Capture the cell that displays the provided text and extract its [X, Y] central coordinate. 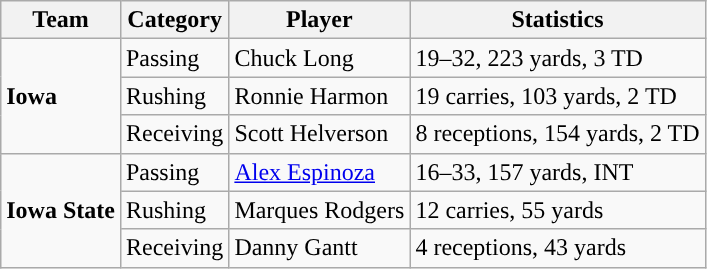
Marques Rodgers [320, 210]
Danny Gantt [320, 248]
Chuck Long [320, 58]
Player [320, 20]
19 carries, 103 yards, 2 TD [558, 96]
16–33, 157 yards, INT [558, 172]
Alex Espinoza [320, 172]
Team [61, 20]
Scott Helverson [320, 134]
4 receptions, 43 yards [558, 248]
Statistics [558, 20]
Ronnie Harmon [320, 96]
12 carries, 55 yards [558, 210]
19–32, 223 yards, 3 TD [558, 58]
Iowa [61, 96]
8 receptions, 154 yards, 2 TD [558, 134]
Iowa State [61, 210]
Category [174, 20]
